Locate the cell with the specified text and output its [x, y] center coordinate. 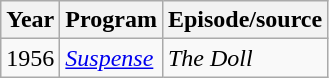
Program [112, 20]
1956 [30, 58]
Episode/source [244, 20]
Year [30, 20]
The Doll [244, 58]
Suspense [112, 58]
